Capture the cell that displays the provided text and extract its (x, y) central coordinate. 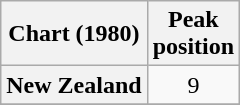
Peakposition (193, 34)
Chart (1980) (74, 34)
9 (193, 85)
New Zealand (74, 85)
